Determine the (X, Y) coordinate at the center of the cell enclosing the given text.  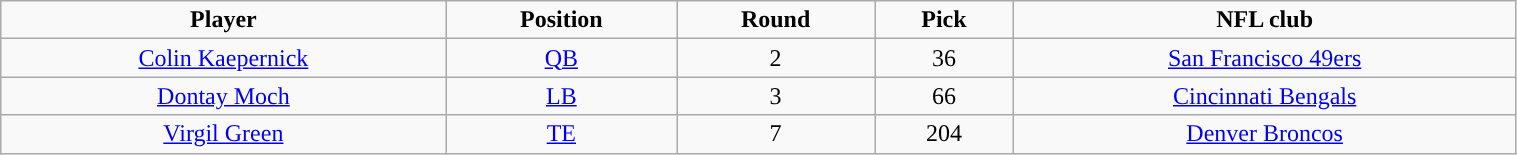
Player (224, 20)
Colin Kaepernick (224, 58)
LB (562, 96)
2 (776, 58)
Virgil Green (224, 134)
Pick (944, 20)
3 (776, 96)
36 (944, 58)
Dontay Moch (224, 96)
66 (944, 96)
Cincinnati Bengals (1264, 96)
QB (562, 58)
204 (944, 134)
Round (776, 20)
San Francisco 49ers (1264, 58)
TE (562, 134)
7 (776, 134)
Denver Broncos (1264, 134)
NFL club (1264, 20)
Position (562, 20)
